Pinpoint the cell where the given text exists, returning its (X, Y) midpoint coordinate. 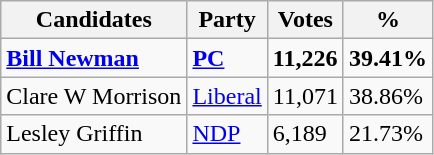
Candidates (94, 20)
6,189 (305, 134)
21.73% (388, 134)
11,071 (305, 96)
PC (227, 58)
38.86% (388, 96)
NDP (227, 134)
Liberal (227, 96)
Lesley Griffin (94, 134)
Clare W Morrison (94, 96)
Party (227, 20)
Votes (305, 20)
Bill Newman (94, 58)
39.41% (388, 58)
% (388, 20)
11,226 (305, 58)
